Search for the cell housing the specified text and yield its (x, y) center coordinate. 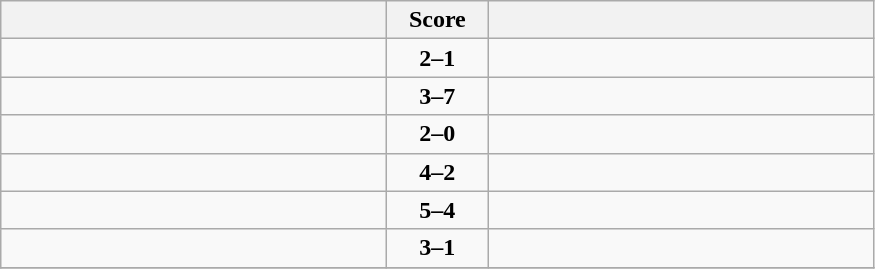
2–1 (438, 58)
4–2 (438, 172)
3–7 (438, 96)
3–1 (438, 248)
5–4 (438, 210)
Score (438, 20)
2–0 (438, 134)
